Extract the (x, y) coordinate from the center of the cell holding the provided text.  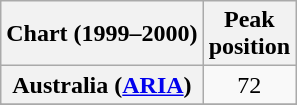
Peakposition (249, 34)
Australia (ARIA) (102, 85)
Chart (1999–2000) (102, 34)
72 (249, 85)
